Scan for the cell matching the given text and deliver its [X, Y] coordinate at center. 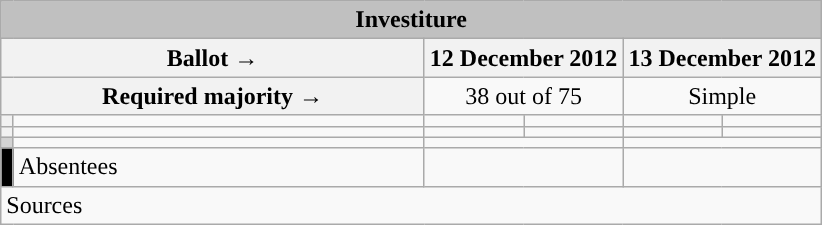
Sources [412, 205]
Absentees [218, 167]
Simple [722, 96]
12 December 2012 [524, 58]
Required majority → [213, 96]
38 out of 75 [524, 96]
Investiture [412, 20]
Ballot → [213, 58]
13 December 2012 [722, 58]
